For the text-containing cell, return its midpoint in [X, Y] coordinate format. 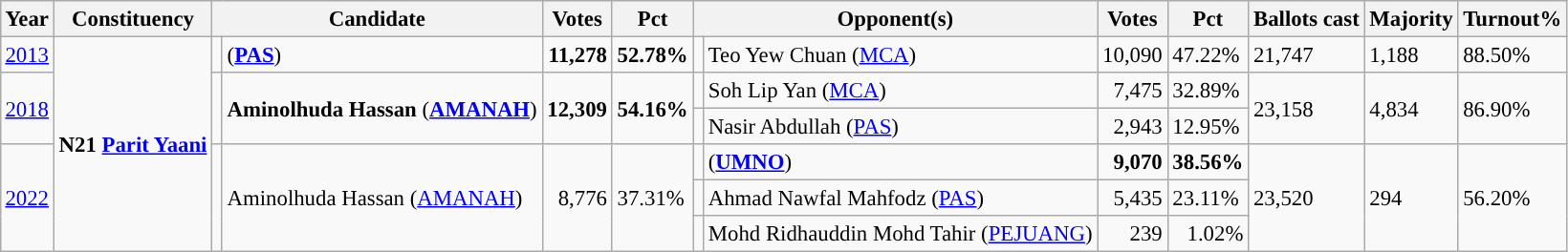
7,475 [1132, 91]
38.56% [1209, 162]
Constituency [132, 19]
(UMNO) [900, 162]
88.50% [1513, 54]
23,158 [1306, 109]
Mohd Ridhauddin Mohd Tahir (PEJUANG) [900, 234]
8,776 [577, 199]
Year [27, 19]
N21 Parit Yaani [132, 144]
1.02% [1209, 234]
86.90% [1513, 109]
Teo Yew Chuan (MCA) [900, 54]
(PAS) [382, 54]
Soh Lip Yan (MCA) [900, 91]
Turnout% [1513, 19]
47.22% [1209, 54]
54.16% [652, 109]
5,435 [1132, 199]
2013 [27, 54]
Ahmad Nawfal Mahfodz (PAS) [900, 199]
2018 [27, 109]
23.11% [1209, 199]
12.95% [1209, 127]
2,943 [1132, 127]
294 [1411, 199]
9,070 [1132, 162]
56.20% [1513, 199]
1,188 [1411, 54]
Ballots cast [1306, 19]
Opponent(s) [895, 19]
21,747 [1306, 54]
Candidate [377, 19]
4,834 [1411, 109]
239 [1132, 234]
23,520 [1306, 199]
2022 [27, 199]
Majority [1411, 19]
52.78% [652, 54]
12,309 [577, 109]
10,090 [1132, 54]
32.89% [1209, 91]
Nasir Abdullah (PAS) [900, 127]
37.31% [652, 199]
11,278 [577, 54]
